Locate the cell with the specified text and output its [X, Y] center coordinate. 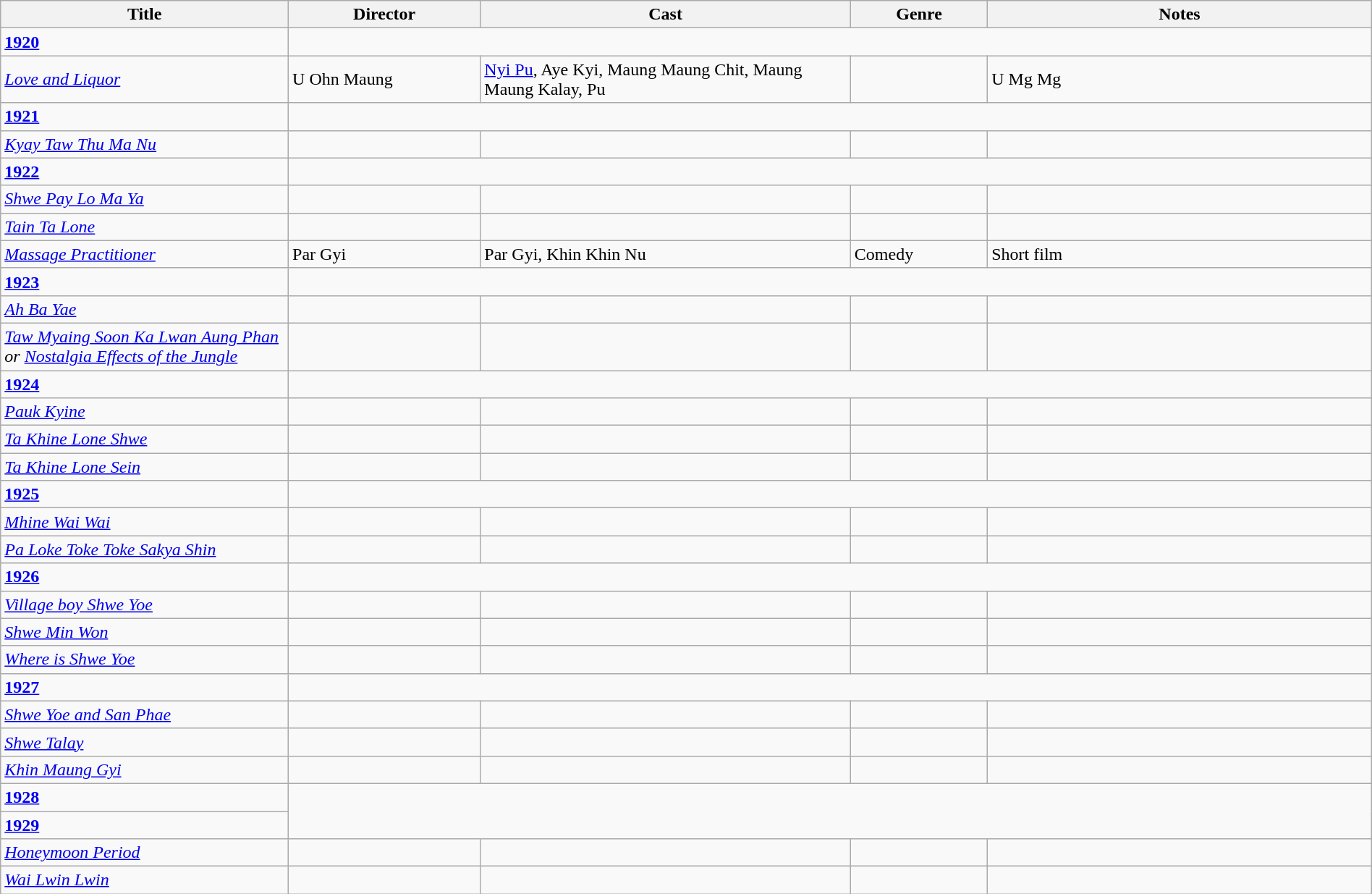
Shwe Pay Lo Ma Ya [145, 199]
Notes [1180, 14]
1922 [145, 172]
Honeymoon Period [145, 853]
1928 [145, 797]
1923 [145, 282]
Ta Khine Lone Sein [145, 467]
1924 [145, 384]
Tain Ta Lone [145, 227]
Kyay Taw Thu Ma Nu [145, 144]
1925 [145, 494]
Cast [666, 14]
1929 [145, 825]
Mhine Wai Wai [145, 522]
1926 [145, 577]
Par Gyi, Khin Khin Nu [666, 254]
Taw Myaing Soon Ka Lwan Aung Phan or Nostalgia Effects of the Jungle [145, 346]
Shwe Min Won [145, 632]
Comedy [919, 254]
U Ohn Maung [385, 80]
1920 [145, 42]
Nyi Pu, Aye Kyi, Maung Maung Chit, Maung Maung Kalay, Pu [666, 80]
Director [385, 14]
Massage Practitioner [145, 254]
Where is Shwe Yoe [145, 659]
Title [145, 14]
Pa Loke Toke Toke Sakya Shin [145, 549]
Shwe Talay [145, 742]
Wai Lwin Lwin [145, 880]
Ah Ba Yae [145, 309]
Love and Liquor [145, 80]
1927 [145, 687]
1921 [145, 117]
Pauk Kyine [145, 412]
U Mg Mg [1180, 80]
Par Gyi [385, 254]
Shwe Yoe and San Phae [145, 714]
Village boy Shwe Yoe [145, 604]
Genre [919, 14]
Short film [1180, 254]
Khin Maung Gyi [145, 769]
Ta Khine Lone Shwe [145, 439]
